From the cell containing the given text, extract its center point as (x, y) coordinate. 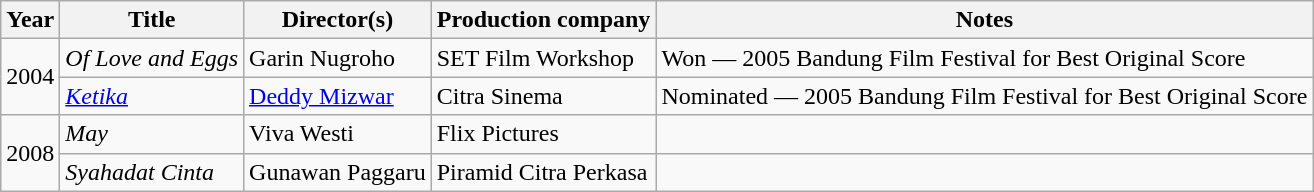
Garin Nugroho (338, 58)
Deddy Mizwar (338, 96)
Gunawan Paggaru (338, 172)
Title (152, 20)
Production company (544, 20)
Flix Pictures (544, 134)
Year (30, 20)
Director(s) (338, 20)
Viva Westi (338, 134)
Citra Sinema (544, 96)
Won — 2005 Bandung Film Festival for Best Original Score (984, 58)
Ketika (152, 96)
Notes (984, 20)
SET Film Workshop (544, 58)
Piramid Citra Perkasa (544, 172)
Of Love and Eggs (152, 58)
Syahadat Cinta (152, 172)
Nominated — 2005 Bandung Film Festival for Best Original Score (984, 96)
May (152, 134)
2004 (30, 77)
2008 (30, 153)
